From the cell containing the given text, extract its center point as [X, Y] coordinate. 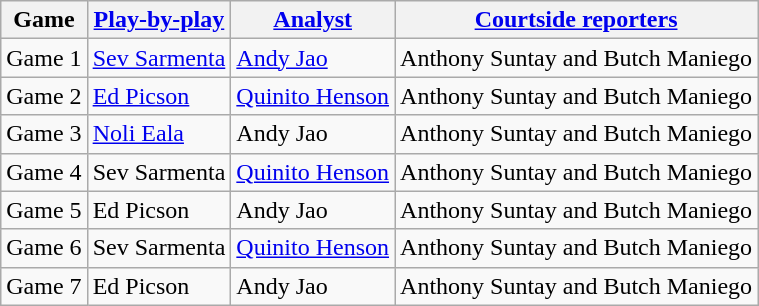
Game 4 [44, 172]
Noli Eala [159, 134]
Game 5 [44, 210]
Play-by-play [159, 20]
Courtside reporters [576, 20]
Game 7 [44, 286]
Game 3 [44, 134]
Game 1 [44, 58]
Game 2 [44, 96]
Game 6 [44, 248]
Game [44, 20]
Analyst [313, 20]
